Search for the cell housing the specified text and yield its [x, y] center coordinate. 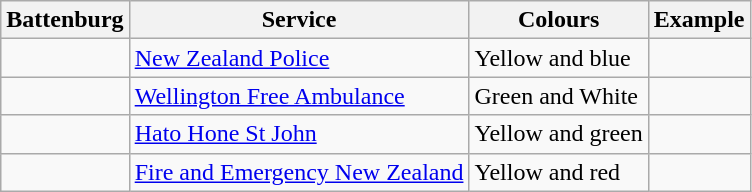
Service [299, 20]
Wellington Free Ambulance [299, 96]
New Zealand Police [299, 58]
Example [699, 20]
Yellow and red [558, 172]
Battenburg [65, 20]
Fire and Emergency New Zealand [299, 172]
Hato Hone St John [299, 134]
Yellow and blue [558, 58]
Colours [558, 20]
Green and White [558, 96]
Yellow and green [558, 134]
